Pinpoint the cell where the given text exists, returning its [X, Y] midpoint coordinate. 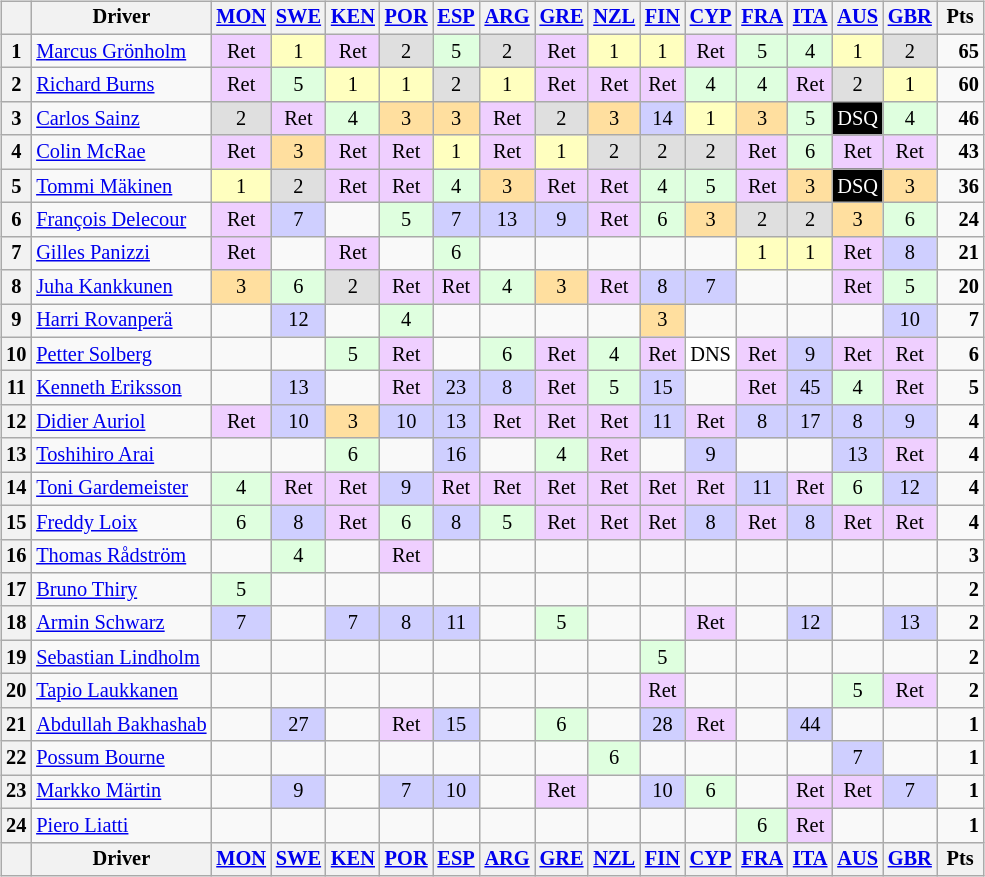
43 [960, 152]
Sebastian Lindholm [121, 657]
46 [960, 119]
19 [16, 657]
Markko Märtin [121, 792]
Kenneth Eriksson [121, 388]
Gilles Panizzi [121, 253]
Marcus Grönholm [121, 51]
Thomas Rådström [121, 556]
Tommi Mäkinen [121, 186]
45 [810, 388]
Possum Bourne [121, 758]
28 [662, 724]
Armin Schwarz [121, 623]
Freddy Loix [121, 522]
Abdullah Bakhashab [121, 724]
36 [960, 186]
Carlos Sainz [121, 119]
Juha Kankkunen [121, 287]
Harri Rovanperä [121, 321]
Didier Auriol [121, 422]
Colin McRae [121, 152]
Tapio Laukkanen [121, 691]
27 [298, 724]
Richard Burns [121, 85]
Piero Liatti [121, 825]
François Delecour [121, 220]
Toni Gardemeister [121, 489]
Bruno Thiry [121, 590]
Toshihiro Arai [121, 455]
44 [810, 724]
18 [16, 623]
22 [16, 758]
65 [960, 51]
Petter Solberg [121, 354]
60 [960, 85]
DNS [711, 354]
